Locate the cell with the specified text and output its [x, y] center coordinate. 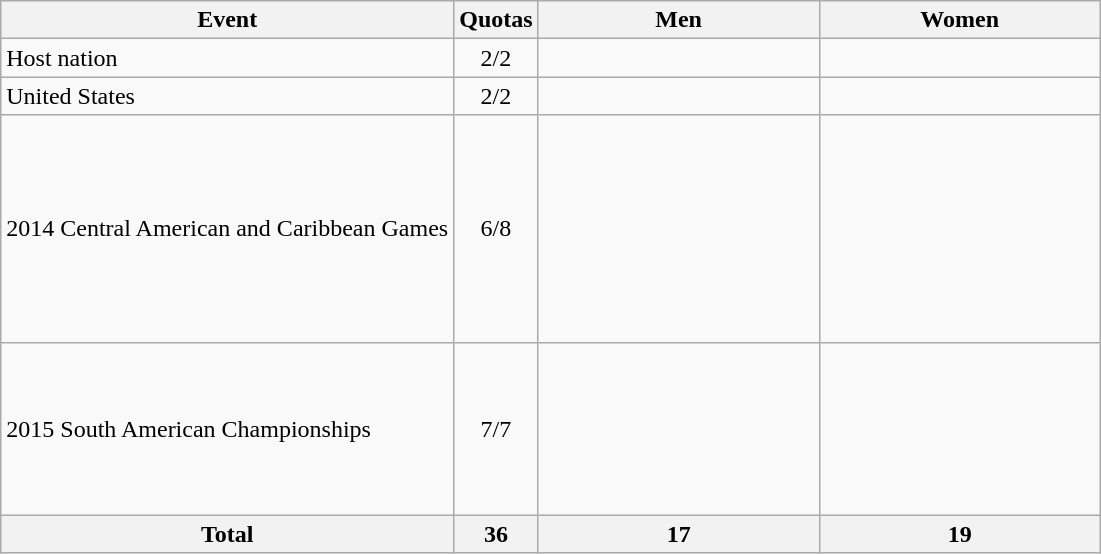
Host nation [228, 58]
Quotas [496, 20]
Men [678, 20]
Event [228, 20]
7/7 [496, 428]
2014 Central American and Caribbean Games [228, 228]
2015 South American Championships [228, 428]
Women [960, 20]
Total [228, 534]
United States [228, 96]
19 [960, 534]
36 [496, 534]
17 [678, 534]
6/8 [496, 228]
